Capture the cell that displays the provided text and extract its [x, y] central coordinate. 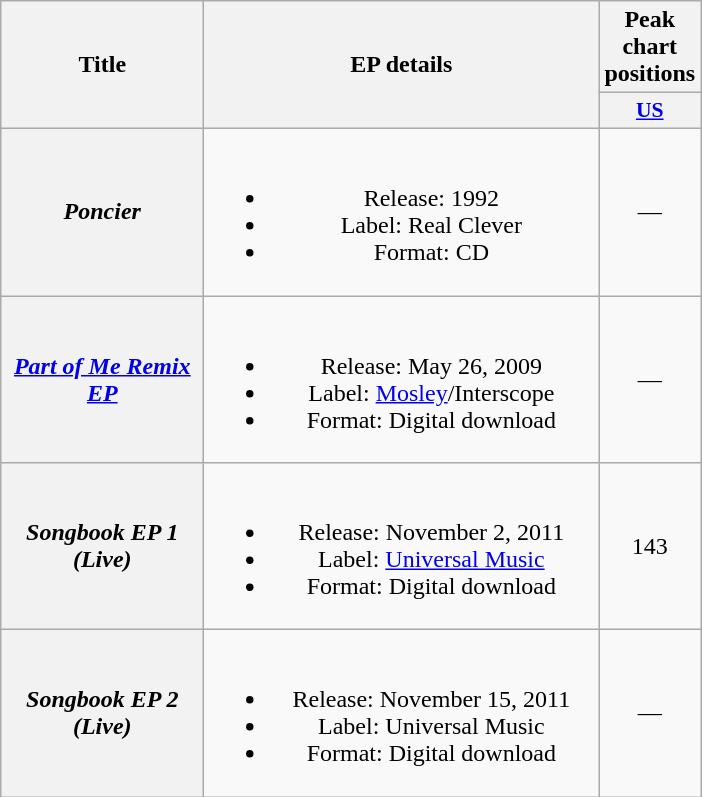
Peak chart positions [650, 47]
143 [650, 546]
Release: May 26, 2009Label: Mosley/InterscopeFormat: Digital download [402, 380]
Release: 1992Label: Real CleverFormat: CD [402, 212]
US [650, 111]
EP details [402, 65]
Title [102, 65]
Songbook EP 1 (Live) [102, 546]
Poncier [102, 212]
Release: November 15, 2011Label: Universal MusicFormat: Digital download [402, 714]
Part of Me Remix EP [102, 380]
Release: November 2, 2011Label: Universal MusicFormat: Digital download [402, 546]
Songbook EP 2 (Live) [102, 714]
